Scan for the cell matching the given text and deliver its [x, y] coordinate at center. 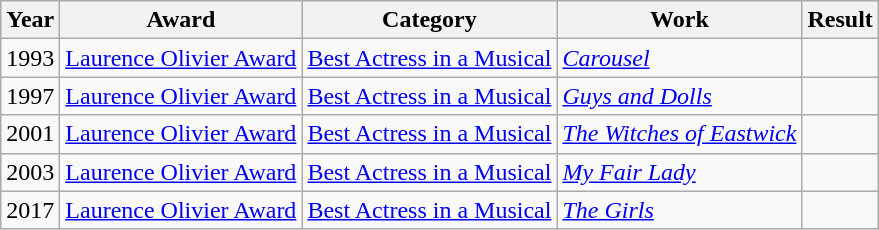
Award [181, 20]
Guys and Dolls [680, 96]
1997 [30, 96]
2003 [30, 172]
Category [430, 20]
2001 [30, 134]
Year [30, 20]
1993 [30, 58]
The Girls [680, 210]
My Fair Lady [680, 172]
Work [680, 20]
The Witches of Eastwick [680, 134]
Carousel [680, 58]
2017 [30, 210]
Result [840, 20]
